Identify which cell holds the provided text, then report its (x, y) central coordinate. 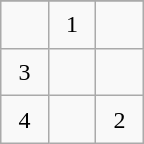
1 (72, 24)
3 (24, 72)
2 (120, 120)
4 (24, 120)
